Capture the cell that displays the provided text and extract its [X, Y] central coordinate. 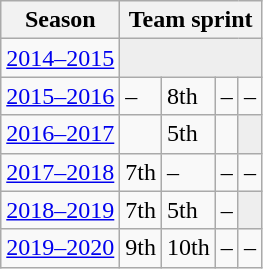
2018–2019 [60, 210]
9th [141, 248]
2015–2016 [60, 96]
8th [189, 96]
Team sprint [191, 20]
Season [60, 20]
10th [189, 248]
2014–2015 [60, 58]
2019–2020 [60, 248]
2017–2018 [60, 172]
2016–2017 [60, 134]
